Find where the given text appears and provide that cell's center as [X, Y] coordinate. 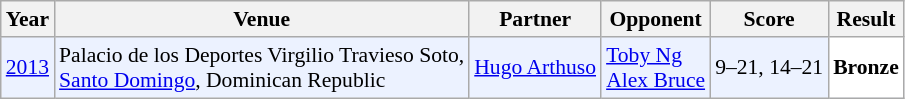
Hugo Arthuso [535, 68]
Palacio de los Deportes Virgilio Travieso Soto,Santo Domingo, Dominican Republic [262, 68]
Score [769, 19]
Venue [262, 19]
Toby Ng Alex Bruce [656, 68]
2013 [28, 68]
9–21, 14–21 [769, 68]
Opponent [656, 19]
Year [28, 19]
Result [866, 19]
Bronze [866, 68]
Partner [535, 19]
